Identify which cell holds the provided text, then report its (x, y) central coordinate. 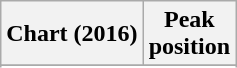
Chart (2016) (72, 34)
Peak position (189, 34)
